Detect which cell encompasses the target text, then output its [x, y] center coordinate. 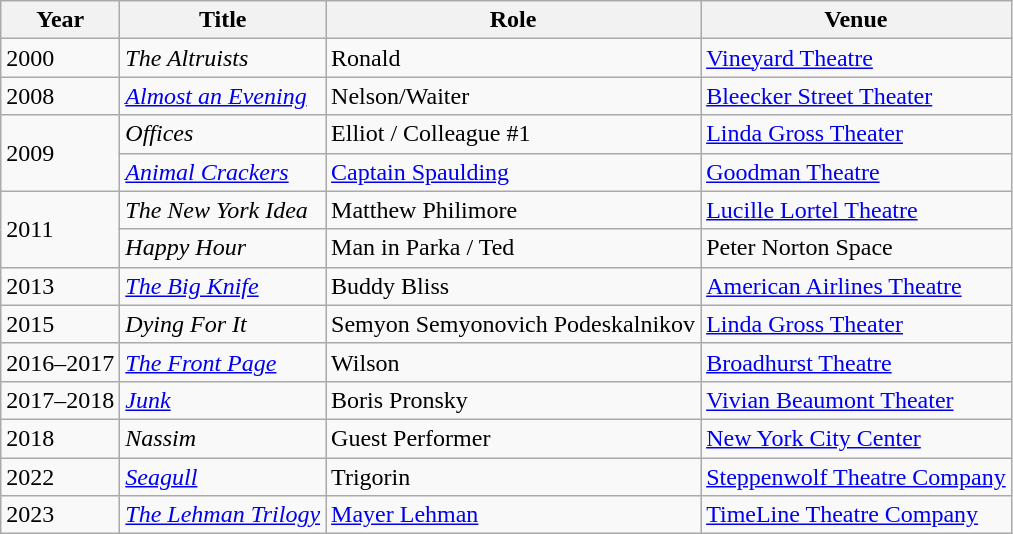
2023 [60, 515]
The Big Knife [223, 286]
Lucille Lortel Theatre [856, 210]
Elliot / Colleague #1 [514, 134]
2000 [60, 58]
Happy Hour [223, 248]
Wilson [514, 362]
New York City Center [856, 438]
2016–2017 [60, 362]
Boris Pronsky [514, 400]
Vivian Beaumont Theater [856, 400]
Matthew Philimore [514, 210]
Offices [223, 134]
Vineyard Theatre [856, 58]
Title [223, 20]
Guest Performer [514, 438]
Peter Norton Space [856, 248]
Mayer Lehman [514, 515]
Ronald [514, 58]
Trigorin [514, 477]
2017–2018 [60, 400]
Steppenwolf Theatre Company [856, 477]
Animal Crackers [223, 172]
The Front Page [223, 362]
The Altruists [223, 58]
Bleecker Street Theater [856, 96]
Year [60, 20]
Nassim [223, 438]
2018 [60, 438]
The Lehman Trilogy [223, 515]
2008 [60, 96]
Man in Parka / Ted [514, 248]
TimeLine Theatre Company [856, 515]
Venue [856, 20]
2013 [60, 286]
Goodman Theatre [856, 172]
2009 [60, 153]
Almost an Evening [223, 96]
Dying For It [223, 324]
Captain Spaulding [514, 172]
2011 [60, 229]
The New York Idea [223, 210]
2022 [60, 477]
Buddy Bliss [514, 286]
Junk [223, 400]
Role [514, 20]
Semyon Semyonovich Podeskalnikov [514, 324]
Seagull [223, 477]
Nelson/Waiter [514, 96]
Broadhurst Theatre [856, 362]
2015 [60, 324]
American Airlines Theatre [856, 286]
